Provide the (x, y) coordinate of the cell's center where the given text is located.  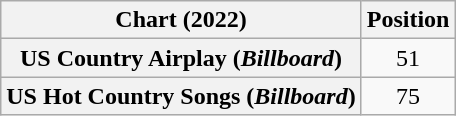
Position (408, 20)
Chart (2022) (181, 20)
51 (408, 58)
75 (408, 96)
US Hot Country Songs (Billboard) (181, 96)
US Country Airplay (Billboard) (181, 58)
